Provide the [X, Y] coordinate of the cell's center where the given text is located.  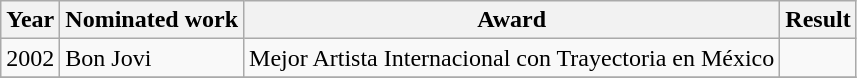
Result [818, 20]
Mejor Artista Internacional con Trayectoria en México [512, 58]
Year [30, 20]
Nominated work [152, 20]
Bon Jovi [152, 58]
2002 [30, 58]
Award [512, 20]
